Return the (X, Y) coordinate for the center point of the cell that contains the specified text.  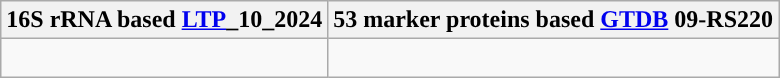
53 marker proteins based GTDB 09-RS220 (554, 20)
16S rRNA based LTP_10_2024 (164, 20)
